Return the (x, y) coordinate for the center point of the cell that contains the specified text.  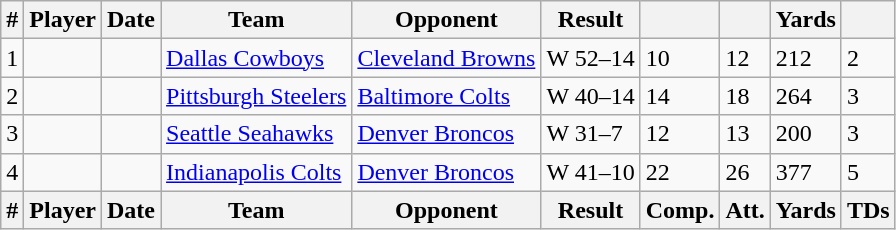
Indianapolis Colts (256, 172)
Comp. (680, 210)
200 (806, 134)
Baltimore Colts (446, 96)
TDs (868, 210)
W 41–10 (590, 172)
1 (12, 58)
18 (745, 96)
377 (806, 172)
W 52–14 (590, 58)
26 (745, 172)
212 (806, 58)
10 (680, 58)
Dallas Cowboys (256, 58)
14 (680, 96)
5 (868, 172)
Seattle Seahawks (256, 134)
Pittsburgh Steelers (256, 96)
22 (680, 172)
W 40–14 (590, 96)
13 (745, 134)
264 (806, 96)
Cleveland Browns (446, 58)
W 31–7 (590, 134)
Att. (745, 210)
4 (12, 172)
